Identify which cell holds the provided text, then report its [x, y] central coordinate. 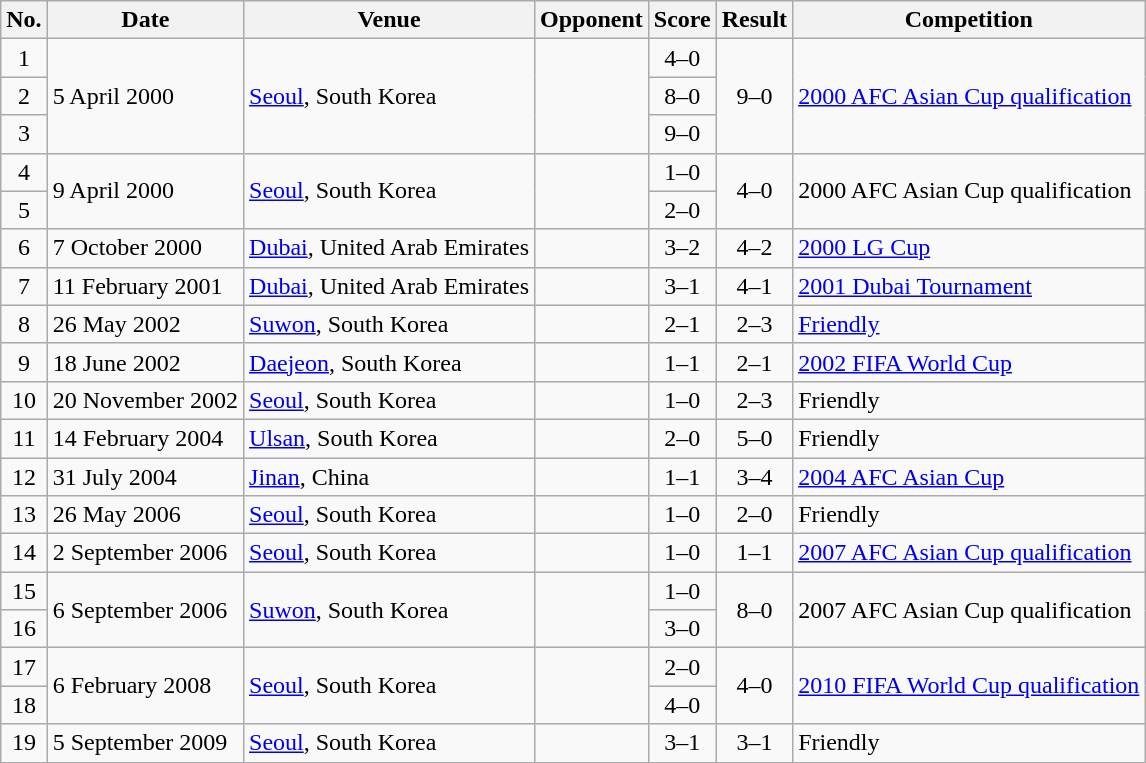
4–2 [754, 248]
9 April 2000 [145, 191]
6 September 2006 [145, 610]
3 [24, 134]
Ulsan, South Korea [390, 438]
4 [24, 172]
5–0 [754, 438]
4–1 [754, 286]
Competition [969, 20]
No. [24, 20]
6 [24, 248]
Jinan, China [390, 477]
2 September 2006 [145, 553]
26 May 2002 [145, 324]
2001 Dubai Tournament [969, 286]
2 [24, 96]
18 June 2002 [145, 362]
9 [24, 362]
Opponent [592, 20]
20 November 2002 [145, 400]
8 [24, 324]
3–2 [682, 248]
2000 LG Cup [969, 248]
Daejeon, South Korea [390, 362]
18 [24, 705]
7 [24, 286]
13 [24, 515]
3–0 [682, 629]
10 [24, 400]
3–4 [754, 477]
Score [682, 20]
6 February 2008 [145, 686]
11 [24, 438]
Date [145, 20]
17 [24, 667]
Result [754, 20]
14 February 2004 [145, 438]
1 [24, 58]
15 [24, 591]
11 February 2001 [145, 286]
5 April 2000 [145, 96]
31 July 2004 [145, 477]
Venue [390, 20]
5 [24, 210]
2002 FIFA World Cup [969, 362]
2004 AFC Asian Cup [969, 477]
5 September 2009 [145, 743]
12 [24, 477]
16 [24, 629]
2010 FIFA World Cup qualification [969, 686]
19 [24, 743]
7 October 2000 [145, 248]
26 May 2006 [145, 515]
14 [24, 553]
